Output the (x, y) coordinate of the center of the cell containing the given text.  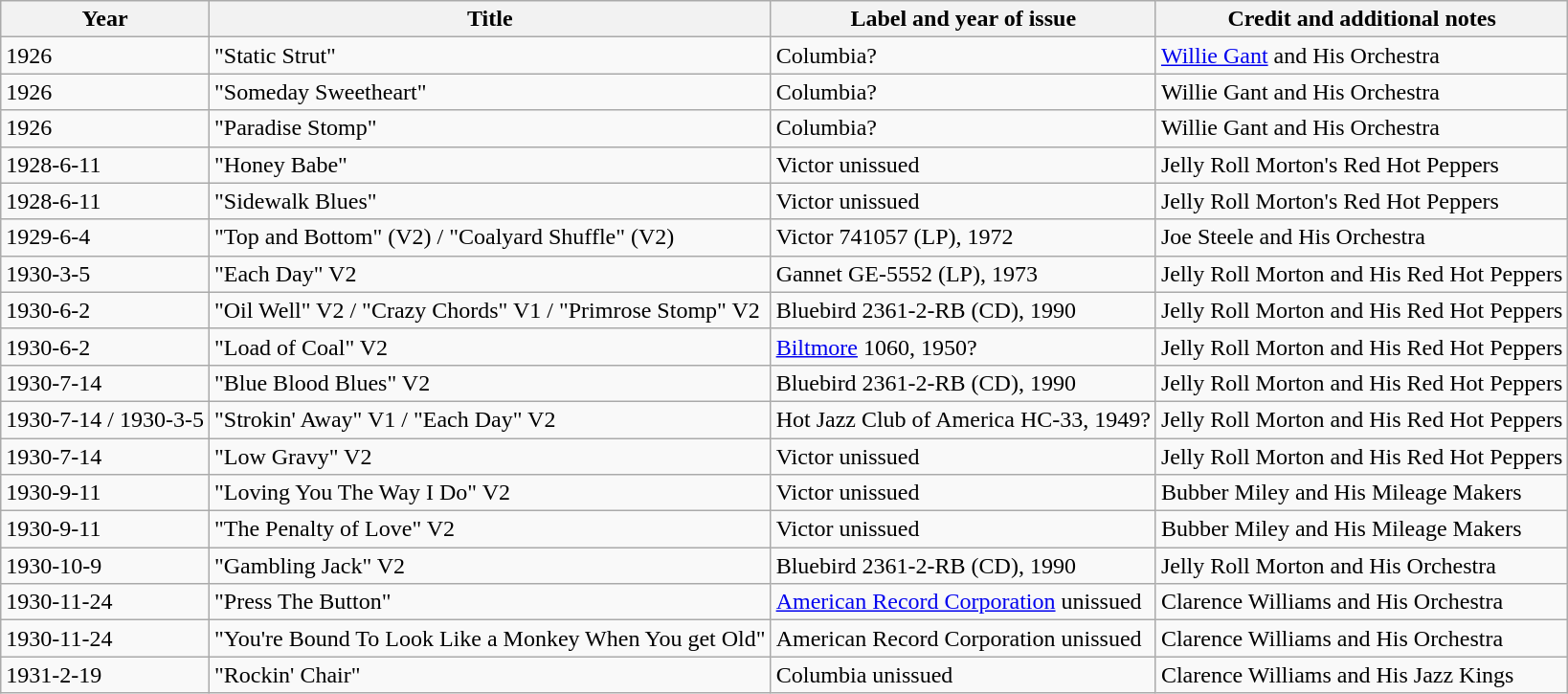
"Paradise Stomp" (490, 128)
"Load of Coal" V2 (490, 347)
Gannet GE-5552 (LP), 1973 (963, 274)
Columbia unissued (963, 675)
Label and year of issue (963, 19)
Victor 741057 (LP), 1972 (963, 237)
1931-2-19 (105, 675)
"Oil Well" V2 / "Crazy Chords" V1 / "Primrose Stomp" V2 (490, 310)
Jelly Roll Morton and His Orchestra (1361, 566)
"Top and Bottom" (V2) / "Coalyard Shuffle" (V2) (490, 237)
Joe Steele and His Orchestra (1361, 237)
"You're Bound To Look Like a Monkey When You get Old" (490, 638)
Title (490, 19)
Clarence Williams and His Jazz Kings (1361, 675)
"The Penalty of Love" V2 (490, 529)
"Each Day" V2 (490, 274)
"Gambling Jack" V2 (490, 566)
Year (105, 19)
"Someday Sweetheart" (490, 92)
"Loving You The Way I Do" V2 (490, 493)
1930-10-9 (105, 566)
Biltmore 1060, 1950? (963, 347)
"Low Gravy" V2 (490, 457)
"Press The Button" (490, 602)
Hot Jazz Club of America HC-33, 1949? (963, 419)
"Honey Babe" (490, 165)
1929-6-4 (105, 237)
"Blue Blood Blues" V2 (490, 383)
"Strokin' Away" V1 / "Each Day" V2 (490, 419)
"Static Strut" (490, 56)
1930-7-14 / 1930-3-5 (105, 419)
1930-3-5 (105, 274)
"Sidewalk Blues" (490, 201)
"Rockin' Chair" (490, 675)
Credit and additional notes (1361, 19)
